Return the (X, Y) coordinate for the center point of the cell that contains the specified text.  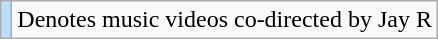
Denotes music videos co-directed by Jay R (225, 20)
